Find where the given text appears and provide that cell's center as [x, y] coordinate. 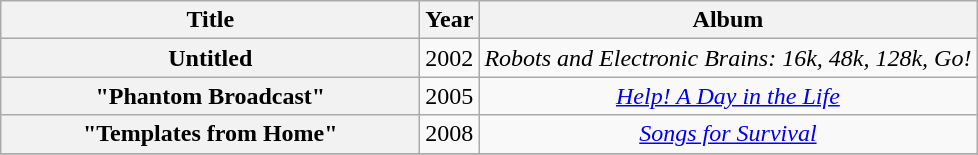
Untitled [210, 58]
2005 [450, 96]
"Templates from Home" [210, 134]
Robots and Electronic Brains: 16k, 48k, 128k, Go! [728, 58]
2002 [450, 58]
Help! A Day in the Life [728, 96]
Songs for Survival [728, 134]
Year [450, 20]
2008 [450, 134]
Album [728, 20]
Title [210, 20]
"Phantom Broadcast" [210, 96]
